Provide the [X, Y] coordinate of the cell's center where the given text is located.  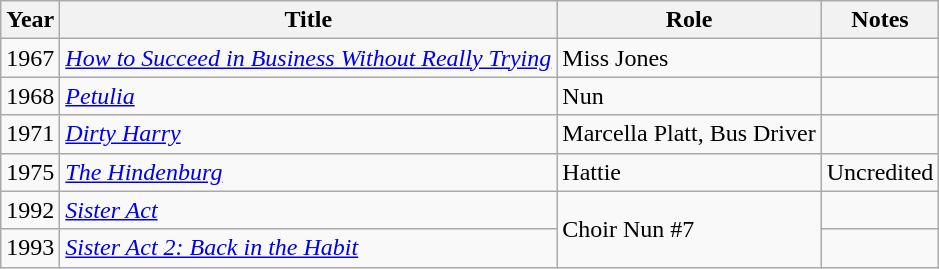
1992 [30, 210]
How to Succeed in Business Without Really Trying [308, 58]
Sister Act 2: Back in the Habit [308, 248]
Sister Act [308, 210]
Dirty Harry [308, 134]
1971 [30, 134]
Uncredited [880, 172]
1967 [30, 58]
Miss Jones [689, 58]
Notes [880, 20]
Role [689, 20]
The Hindenburg [308, 172]
1993 [30, 248]
Marcella Platt, Bus Driver [689, 134]
1968 [30, 96]
Title [308, 20]
1975 [30, 172]
Nun [689, 96]
Choir Nun #7 [689, 229]
Year [30, 20]
Hattie [689, 172]
Petulia [308, 96]
